Capture the cell that displays the provided text and extract its [x, y] central coordinate. 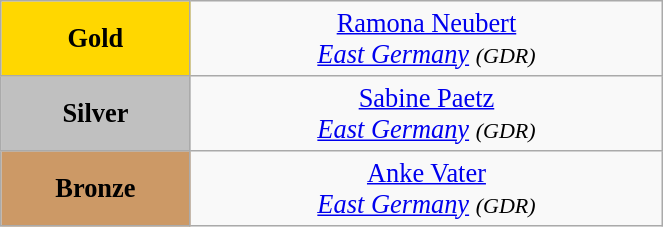
Silver [96, 112]
Gold [96, 38]
Bronze [96, 188]
Anke VaterEast Germany (GDR) [426, 188]
Ramona NeubertEast Germany (GDR) [426, 38]
Sabine PaetzEast Germany (GDR) [426, 112]
